Return the (x, y) coordinate for the center point of the cell that contains the specified text.  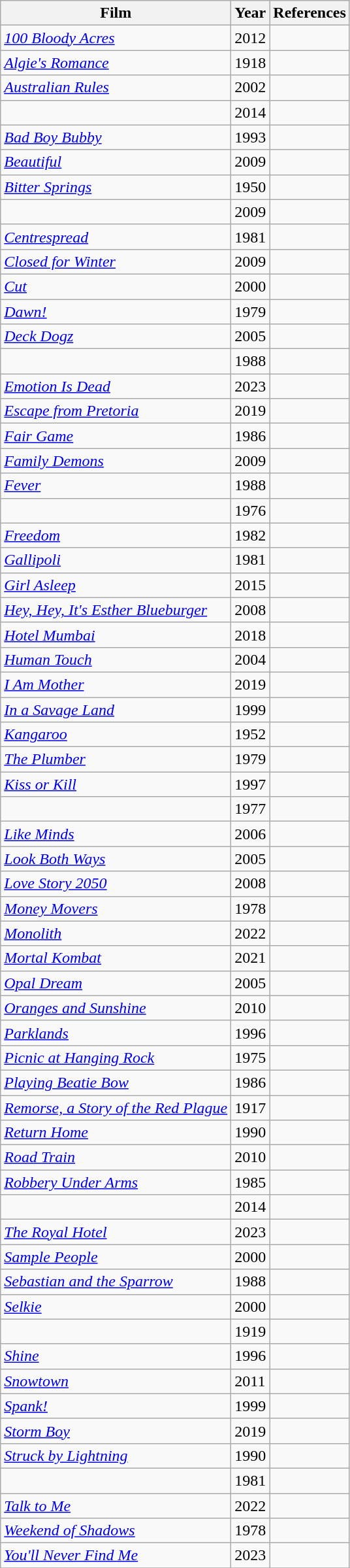
Emotion Is Dead (116, 386)
Opal Dream (116, 983)
In a Savage Land (116, 709)
Film (116, 13)
100 Bloody Acres (116, 38)
Sebastian and the Sparrow (116, 1282)
Sample People (116, 1257)
References (310, 13)
1997 (251, 784)
Year (251, 13)
Playing Beatie Bow (116, 1082)
Fair Game (116, 436)
Spank! (116, 1406)
Kangaroo (116, 735)
2006 (251, 834)
Money Movers (116, 909)
Remorse, a Story of the Red Plague (116, 1108)
1918 (251, 63)
I Am Mother (116, 684)
1977 (251, 809)
Monolith (116, 933)
1976 (251, 510)
Cut (116, 286)
You'll Never Find Me (116, 1556)
Beautiful (116, 162)
Robbery Under Arms (116, 1182)
1985 (251, 1182)
Bad Boy Bubby (116, 137)
2004 (251, 659)
Selkie (116, 1307)
The Plumber (116, 759)
Dawn! (116, 312)
Girl Asleep (116, 585)
Storm Boy (116, 1431)
Return Home (116, 1133)
1993 (251, 137)
Oranges and Sunshine (116, 1008)
Family Demons (116, 461)
1917 (251, 1108)
Hey, Hey, It's Esther Blueburger (116, 610)
Gallipoli (116, 560)
Snowtown (116, 1381)
Bitter Springs (116, 187)
Fever (116, 486)
Deck Dogz (116, 337)
1975 (251, 1058)
Hotel Mumbai (116, 635)
Struck by Lightning (116, 1456)
2012 (251, 38)
Road Train (116, 1158)
2015 (251, 585)
1952 (251, 735)
Australian Rules (116, 88)
Talk to Me (116, 1505)
Kiss or Kill (116, 784)
Algie's Romance (116, 63)
Human Touch (116, 659)
Closed for Winter (116, 261)
Look Both Ways (116, 859)
Like Minds (116, 834)
1919 (251, 1331)
2018 (251, 635)
Picnic at Hanging Rock (116, 1058)
Weekend of Shadows (116, 1531)
2002 (251, 88)
1950 (251, 187)
Shine (116, 1356)
1982 (251, 535)
2011 (251, 1381)
2021 (251, 958)
Mortal Kombat (116, 958)
Love Story 2050 (116, 884)
Escape from Pretoria (116, 411)
Parklands (116, 1033)
Freedom (116, 535)
The Royal Hotel (116, 1232)
Centrespread (116, 237)
